For the text-containing cell, return its midpoint in (x, y) coordinate format. 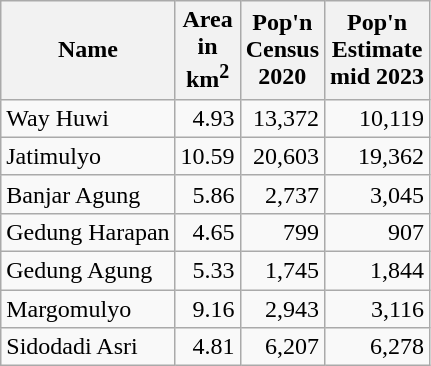
4.81 (208, 347)
Way Huwi (88, 118)
5.33 (208, 271)
Banjar Agung (88, 194)
4.93 (208, 118)
Gedung Harapan (88, 232)
4.65 (208, 232)
907 (378, 232)
3,045 (378, 194)
Area inkm2 (208, 50)
799 (282, 232)
13,372 (282, 118)
10.59 (208, 156)
Name (88, 50)
Margomulyo (88, 309)
10,119 (378, 118)
5.86 (208, 194)
Jatimulyo (88, 156)
Gedung Agung (88, 271)
1,745 (282, 271)
Sidodadi Asri (88, 347)
6,207 (282, 347)
9.16 (208, 309)
2,943 (282, 309)
2,737 (282, 194)
20,603 (282, 156)
19,362 (378, 156)
Pop'nEstimatemid 2023 (378, 50)
1,844 (378, 271)
3,116 (378, 309)
Pop'nCensus2020 (282, 50)
6,278 (378, 347)
